Scan for the cell matching the given text and deliver its (X, Y) coordinate at center. 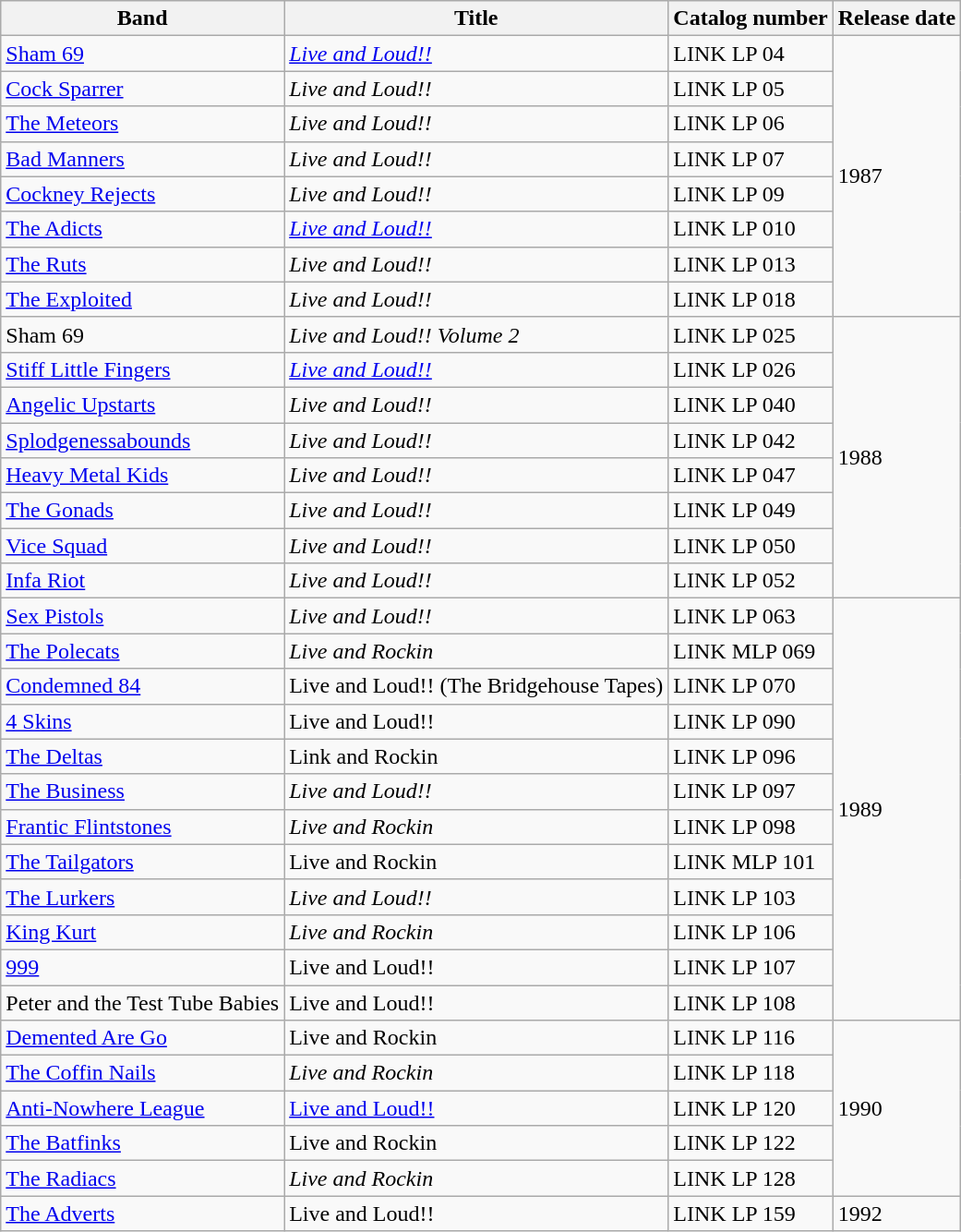
LINK LP 118 (751, 1073)
Cockney Rejects (142, 194)
LINK LP 042 (751, 441)
999 (142, 967)
LINK LP 025 (751, 334)
Live and Loud!! (The Bridgehouse Tapes) (476, 686)
King Kurt (142, 932)
LINK LP 07 (751, 159)
LINK LP 106 (751, 932)
The Deltas (142, 756)
LINK LP 120 (751, 1108)
Cock Sparrer (142, 89)
The Meteors (142, 124)
LINK LP 096 (751, 756)
LINK LP 047 (751, 476)
Catalog number (751, 18)
LINK LP 050 (751, 546)
LINK LP 107 (751, 967)
LINK LP 06 (751, 124)
LINK LP 040 (751, 405)
The Adverts (142, 1214)
Stiff Little Fingers (142, 369)
Heavy Metal Kids (142, 476)
LINK LP 090 (751, 721)
LINK LP 010 (751, 229)
The Business (142, 791)
Bad Manners (142, 159)
Angelic Upstarts (142, 405)
LINK LP 103 (751, 897)
LINK LP 09 (751, 194)
LINK MLP 069 (751, 651)
LINK LP 122 (751, 1143)
Splodgenessabounds (142, 441)
LINK LP 026 (751, 369)
LINK LP 098 (751, 827)
LINK LP 013 (751, 264)
LINK LP 018 (751, 299)
1988 (896, 457)
Band (142, 18)
The Ruts (142, 264)
Frantic Flintstones (142, 827)
The Exploited (142, 299)
The Gonads (142, 511)
Peter and the Test Tube Babies (142, 1002)
Release date (896, 18)
Vice Squad (142, 546)
LINK LP 049 (751, 511)
1990 (896, 1108)
LINK LP 04 (751, 54)
Live and Loud!! Volume 2 (476, 334)
Title (476, 18)
Condemned 84 (142, 686)
LINK LP 159 (751, 1214)
Demented Are Go (142, 1038)
LINK LP 097 (751, 791)
LINK LP 063 (751, 616)
LINK MLP 101 (751, 862)
1989 (896, 809)
LINK LP 070 (751, 686)
LINK LP 128 (751, 1178)
Sex Pistols (142, 616)
Anti-Nowhere League (142, 1108)
Infa Riot (142, 581)
LINK LP 052 (751, 581)
The Tailgators (142, 862)
1987 (896, 176)
1992 (896, 1214)
The Polecats (142, 651)
The Batfinks (142, 1143)
The Adicts (142, 229)
LINK LP 108 (751, 1002)
The Coffin Nails (142, 1073)
Link and Rockin (476, 756)
LINK LP 116 (751, 1038)
The Radiacs (142, 1178)
4 Skins (142, 721)
LINK LP 05 (751, 89)
The Lurkers (142, 897)
